Pinpoint the cell where the given text exists, returning its (x, y) midpoint coordinate. 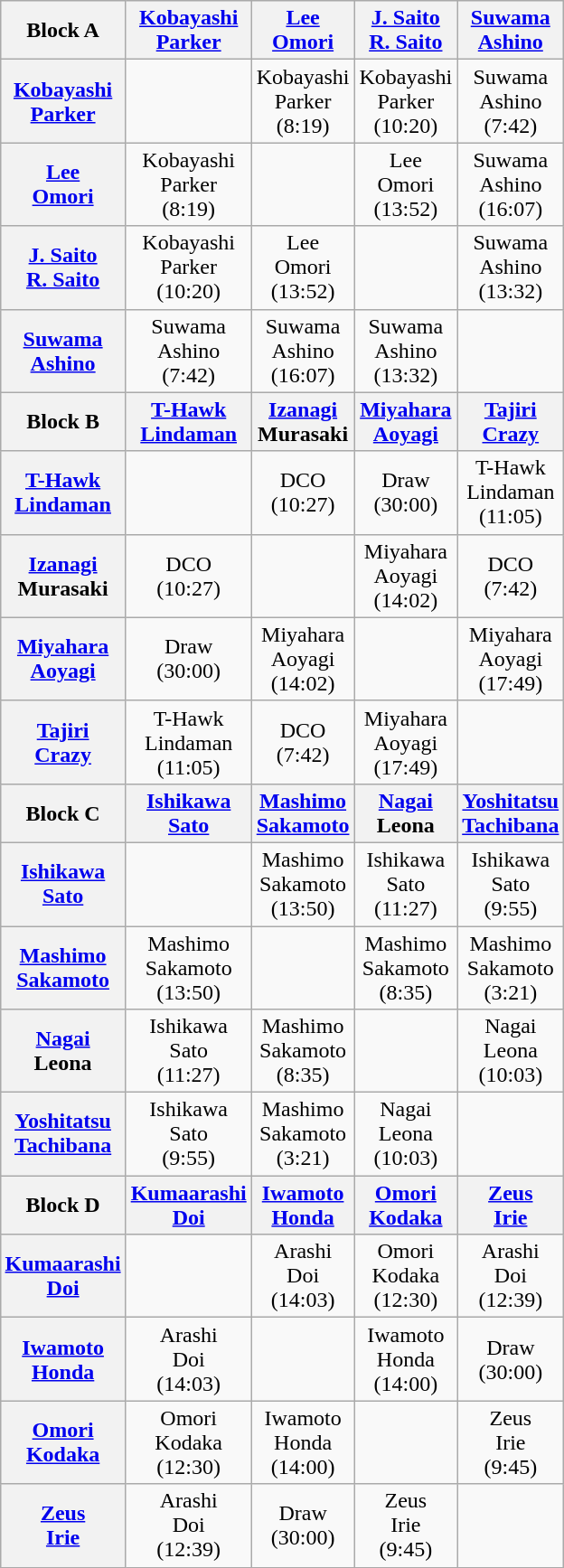
Block B (63, 421)
Block C (63, 813)
Block A (63, 31)
Block D (63, 1206)
